For the text-containing cell, return its midpoint in (x, y) coordinate format. 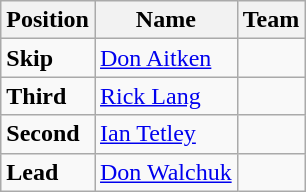
Ian Tetley (166, 134)
Second (48, 134)
Lead (48, 172)
Name (166, 20)
Third (48, 96)
Don Aitken (166, 58)
Rick Lang (166, 96)
Team (271, 20)
Skip (48, 58)
Don Walchuk (166, 172)
Position (48, 20)
